Return the (X, Y) coordinate for the center point of the cell that contains the specified text.  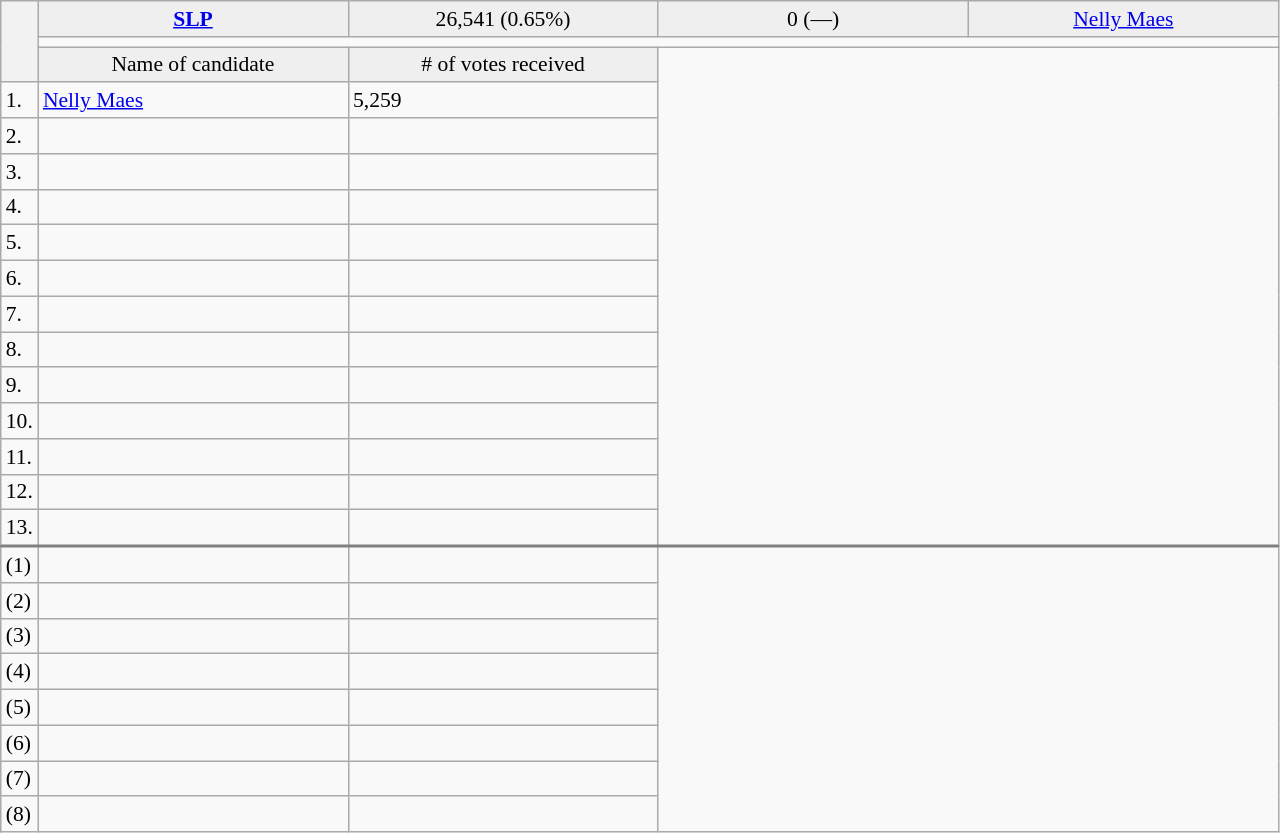
5,259 (503, 101)
(1) (20, 564)
7. (20, 314)
SLP (193, 19)
13. (20, 528)
3. (20, 172)
# of votes received (503, 65)
(8) (20, 815)
1. (20, 101)
10. (20, 421)
(3) (20, 636)
(7) (20, 779)
0 (—) (813, 19)
(5) (20, 708)
(4) (20, 672)
4. (20, 207)
26,541 (0.65%) (503, 19)
(2) (20, 601)
11. (20, 457)
2. (20, 136)
6. (20, 279)
5. (20, 243)
9. (20, 386)
Name of candidate (193, 65)
(6) (20, 743)
12. (20, 492)
8. (20, 350)
